Locate the cell with the specified text and output its [X, Y] center coordinate. 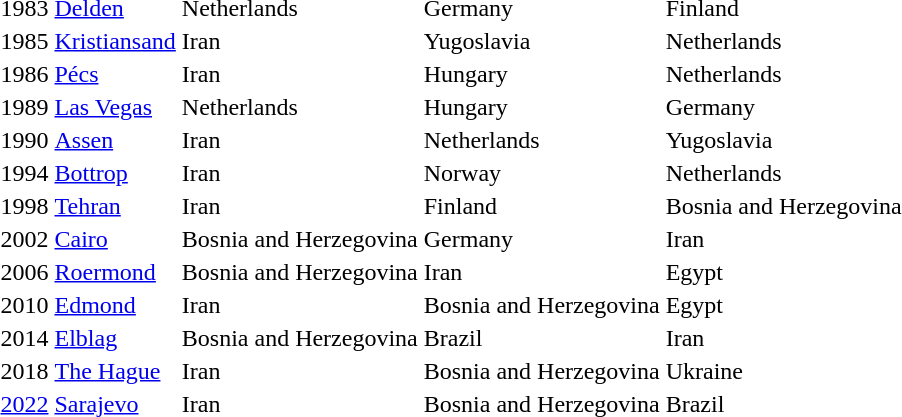
Edmond [115, 305]
Finland [542, 206]
Bottrop [115, 173]
The Hague [115, 371]
Cairo [115, 239]
Kristiansand [115, 41]
Pécs [115, 74]
Brazil [542, 338]
Tehran [115, 206]
Las Vegas [115, 107]
Germany [542, 239]
Elblag [115, 338]
Roermond [115, 272]
Yugoslavia [542, 41]
Norway [542, 173]
Assen [115, 140]
